Provide the (x, y) coordinate of the cell's center where the given text is located.  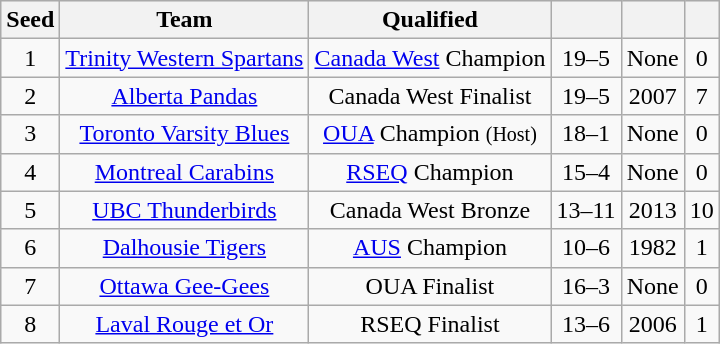
UBC Thunderbirds (184, 210)
AUS Champion (430, 248)
8 (30, 324)
Canada West Bronze (430, 210)
Trinity Western Spartans (184, 58)
Laval Rouge et Or (184, 324)
3 (30, 134)
2007 (652, 96)
Canada West Finalist (430, 96)
Ottawa Gee-Gees (184, 286)
6 (30, 248)
10 (702, 210)
13–6 (586, 324)
OUA Champion (Host) (430, 134)
2006 (652, 324)
10–6 (586, 248)
Team (184, 20)
Seed (30, 20)
Dalhousie Tigers (184, 248)
Qualified (430, 20)
2 (30, 96)
RSEQ Champion (430, 172)
4 (30, 172)
18–1 (586, 134)
Montreal Carabins (184, 172)
5 (30, 210)
Canada West Champion (430, 58)
13–11 (586, 210)
OUA Finalist (430, 286)
1982 (652, 248)
2013 (652, 210)
16–3 (586, 286)
15–4 (586, 172)
RSEQ Finalist (430, 324)
Toronto Varsity Blues (184, 134)
Alberta Pandas (184, 96)
